Scan for the cell matching the given text and deliver its [X, Y] coordinate at center. 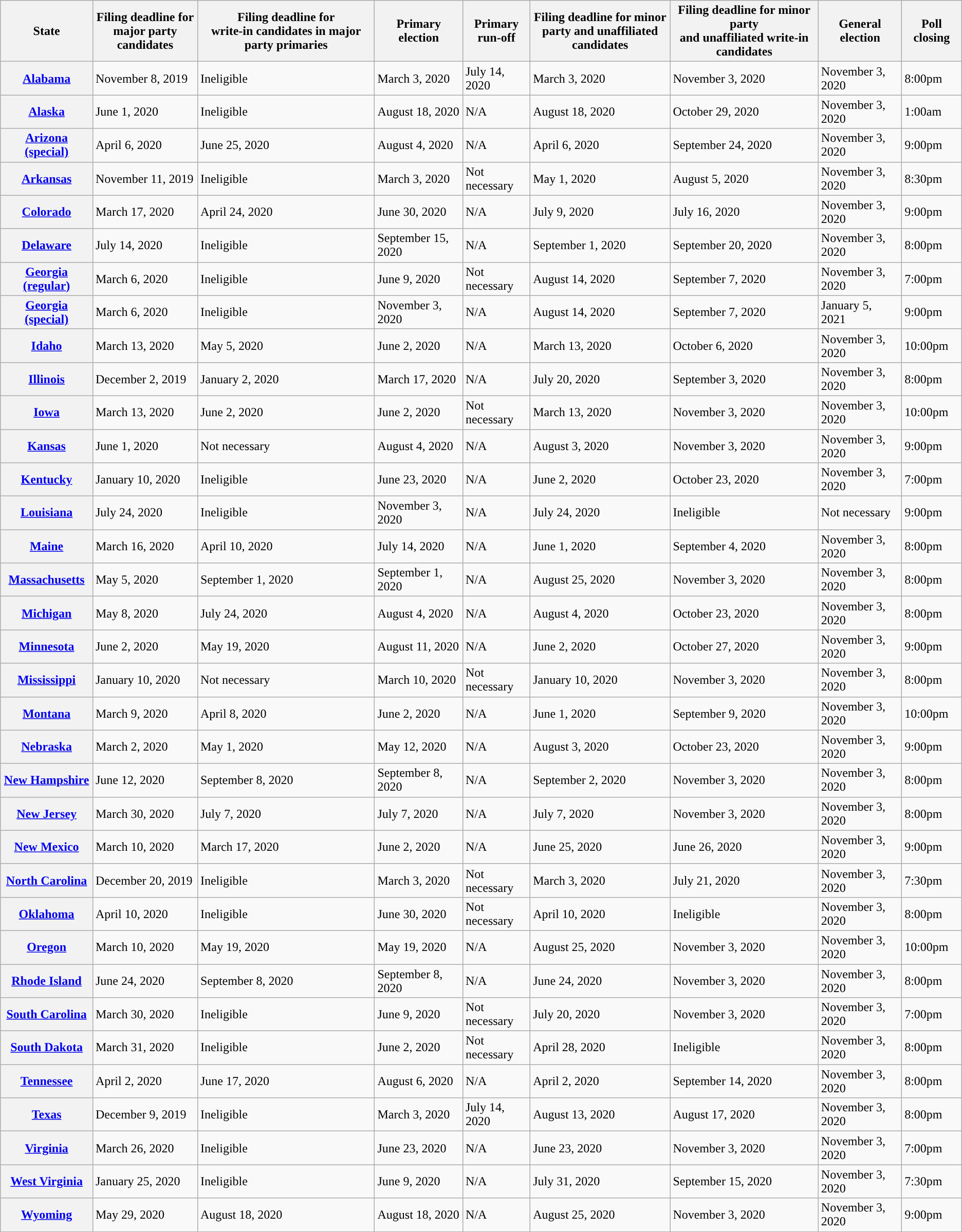
December 20, 2019 [145, 881]
Filing deadline for minor partyand unaffiliated write-in candidates [744, 31]
Oregon [47, 947]
August 11, 2020 [418, 646]
New Mexico [47, 847]
November 8, 2019 [145, 78]
September 14, 2020 [744, 1081]
8:30pm [932, 179]
September 9, 2020 [744, 713]
Alaska [47, 112]
Maine [47, 547]
Rhode Island [47, 980]
Georgia (regular) [47, 278]
Wyoming [47, 1215]
July 16, 2020 [744, 212]
September 20, 2020 [744, 246]
West Virginia [47, 1182]
Georgia (special) [47, 312]
Kansas [47, 446]
March 31, 2020 [145, 1048]
Filing deadline formajor party candidates [145, 31]
July 31, 2020 [600, 1182]
Michigan [47, 613]
June 12, 2020 [145, 780]
August 13, 2020 [600, 1115]
Texas [47, 1115]
Minnesota [47, 646]
January 5, 2021 [860, 312]
September 24, 2020 [744, 145]
Colorado [47, 212]
State [47, 31]
Arizona (special) [47, 145]
Idaho [47, 345]
Massachusetts [47, 580]
South Dakota [47, 1048]
South Carolina [47, 1014]
Tennessee [47, 1081]
Delaware [47, 246]
Oklahoma [47, 913]
North Carolina [47, 881]
Iowa [47, 412]
Louisiana [47, 513]
Primaryelection [418, 31]
June 26, 2020 [744, 847]
New Jersey [47, 814]
April 24, 2020 [286, 212]
Arkansas [47, 179]
1:00am [932, 112]
December 9, 2019 [145, 1115]
Virginia [47, 1148]
October 29, 2020 [744, 112]
September 2, 2020 [600, 780]
March 16, 2020 [145, 547]
October 27, 2020 [744, 646]
Mississippi [47, 680]
Montana [47, 713]
May 8, 2020 [145, 613]
November 11, 2019 [145, 179]
July 9, 2020 [600, 212]
January 25, 2020 [145, 1182]
June 17, 2020 [286, 1081]
Poll closing [932, 31]
May 12, 2020 [418, 747]
September 3, 2020 [744, 379]
New Hampshire [47, 780]
August 5, 2020 [744, 179]
January 2, 2020 [286, 379]
September 4, 2020 [744, 547]
Kentucky [47, 480]
March 9, 2020 [145, 713]
August 17, 2020 [744, 1115]
Nebraska [47, 747]
April 28, 2020 [600, 1048]
Illinois [47, 379]
May 29, 2020 [145, 1215]
December 2, 2019 [145, 379]
April 8, 2020 [286, 713]
Alabama [47, 78]
March 2, 2020 [145, 747]
Filing deadline forwrite-in candidates in major party primaries [286, 31]
Filing deadline for minorparty and unaffiliated candidates [600, 31]
August 6, 2020 [418, 1081]
October 6, 2020 [744, 345]
Generalelection [860, 31]
March 26, 2020 [145, 1148]
July 21, 2020 [744, 881]
Primaryrun-off [496, 31]
